Locate the cell with the specified text and output its [x, y] center coordinate. 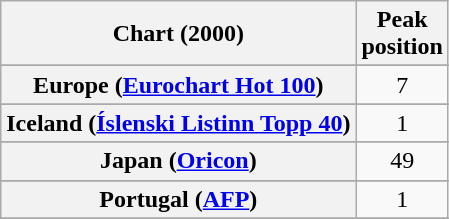
Chart (2000) [178, 34]
Portugal (AFP) [178, 199]
Japan (Oricon) [178, 161]
Iceland (Íslenski Listinn Topp 40) [178, 123]
49 [402, 161]
7 [402, 85]
Europe (Eurochart Hot 100) [178, 85]
Peakposition [402, 34]
